Search for the cell housing the specified text and yield its (x, y) center coordinate. 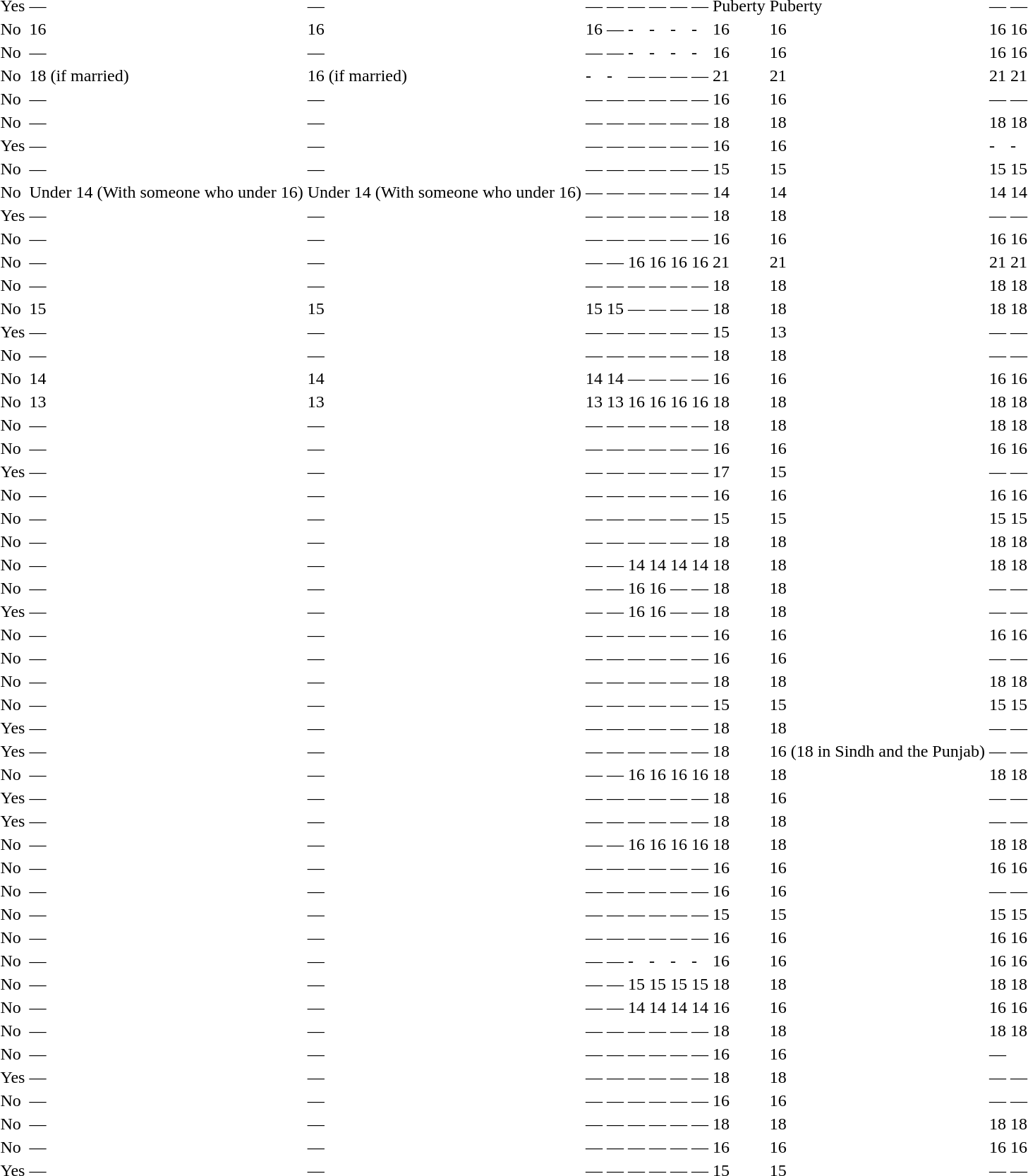
17 (739, 472)
18 (if married) (167, 76)
16 (18 in Sindh and the Punjab) (877, 751)
16 (if married) (445, 76)
